Identify which cell holds the provided text, then report its [x, y] central coordinate. 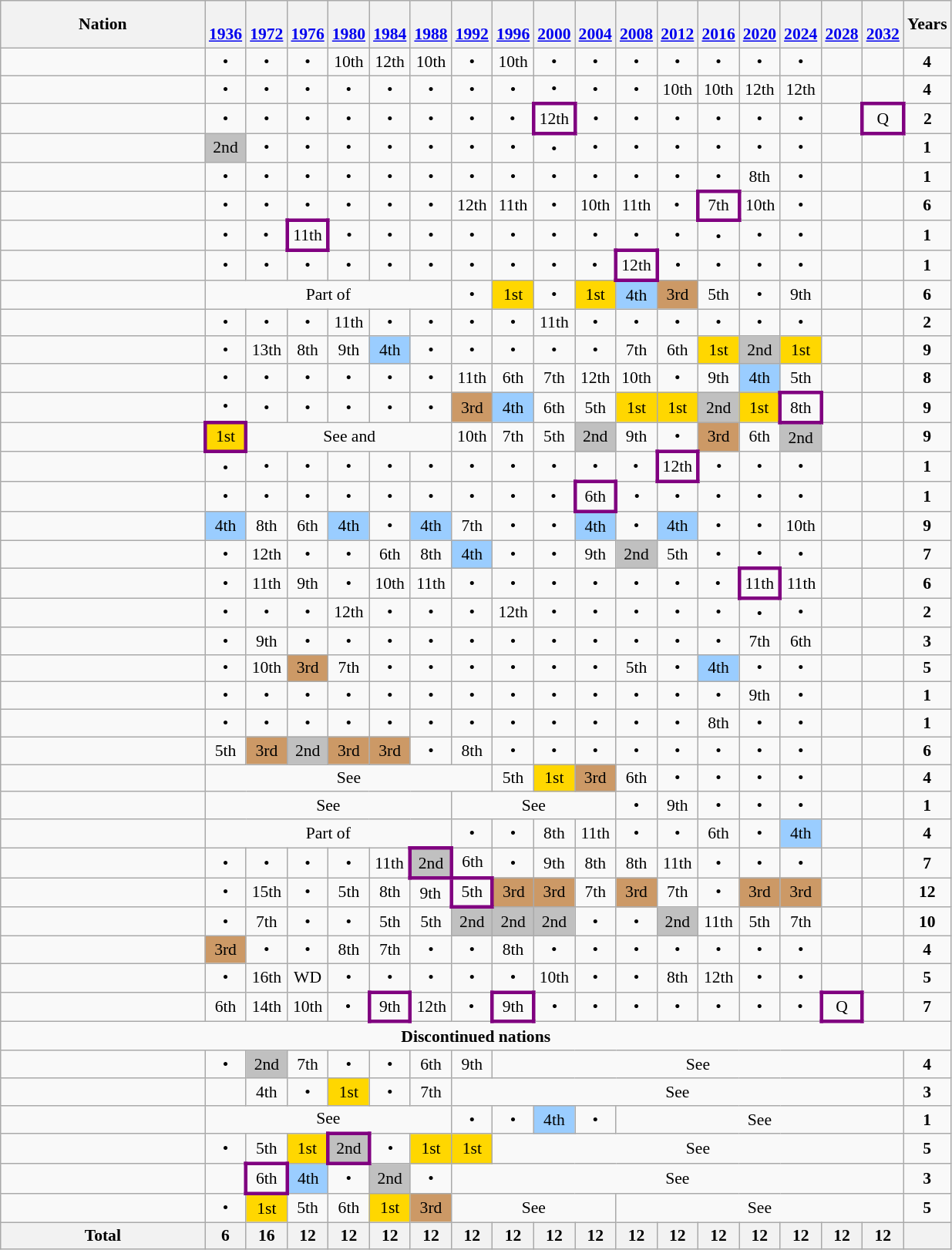
13th [267, 351]
Total [103, 1236]
10 [927, 922]
1976 [307, 25]
1996 [513, 25]
WD [307, 977]
2020 [760, 25]
2008 [637, 25]
15th [267, 892]
1980 [348, 25]
8 [927, 378]
2024 [800, 25]
2028 [842, 25]
1972 [267, 25]
1988 [430, 25]
Discontinued nations [476, 1036]
2004 [595, 25]
16th [267, 977]
1992 [472, 25]
2032 [883, 25]
2012 [677, 25]
See and [348, 438]
2000 [553, 25]
14th [267, 1006]
Years [927, 25]
1984 [390, 25]
2016 [718, 25]
16 [267, 1236]
Nation [103, 25]
1936 [225, 25]
